Detect which cell encompasses the target text, then output its [x, y] center coordinate. 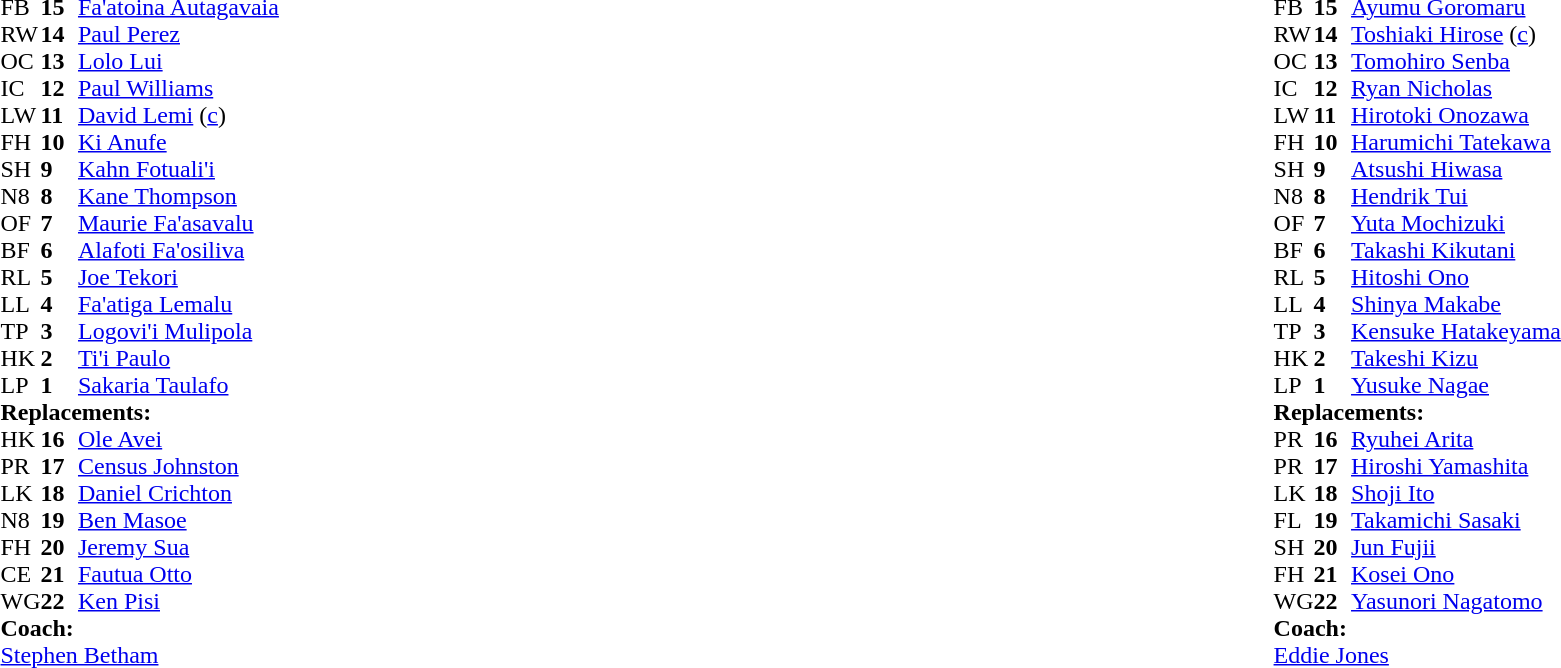
Logovi'i Mulipola [178, 332]
CE [20, 574]
Ki Anufe [178, 142]
Tomohiro Senba [1456, 62]
Hitoshi Ono [1456, 278]
Fautua Otto [178, 574]
Lolo Lui [178, 62]
Ryuhei Arita [1456, 440]
Harumichi Tatekawa [1456, 142]
Toshiaki Hirose (c) [1456, 34]
Yusuke Nagae [1456, 386]
Census Johnston [178, 466]
Joe Tekori [178, 278]
Fa'atiga Lemalu [178, 304]
Hirotoki Onozawa [1456, 116]
Kensuke Hatakeyama [1456, 332]
Hendrik Tui [1456, 196]
Paul Perez [178, 34]
Yuta Mochizuki [1456, 224]
Sakaria Taulafo [178, 386]
Kosei Ono [1456, 574]
Jun Fujii [1456, 548]
Ken Pisi [178, 602]
Takamichi Sasaki [1456, 520]
Hiroshi Yamashita [1456, 466]
Maurie Fa'asavalu [178, 224]
Yasunori Nagatomo [1456, 602]
Alafoti Fa'osiliva [178, 250]
Kahn Fotuali'i [178, 170]
Shoji Ito [1456, 494]
Ole Avei [178, 440]
FL [1294, 520]
Daniel Crichton [178, 494]
Ti'i Paulo [178, 358]
David Lemi (c) [178, 116]
Jeremy Sua [178, 548]
Kane Thompson [178, 196]
Takeshi Kizu [1456, 358]
Paul Williams [178, 88]
Takashi Kikutani [1456, 250]
Ryan Nicholas [1456, 88]
Atsushi Hiwasa [1456, 170]
Shinya Makabe [1456, 304]
Ben Masoe [178, 520]
